From the cell containing the given text, extract its center point as (x, y) coordinate. 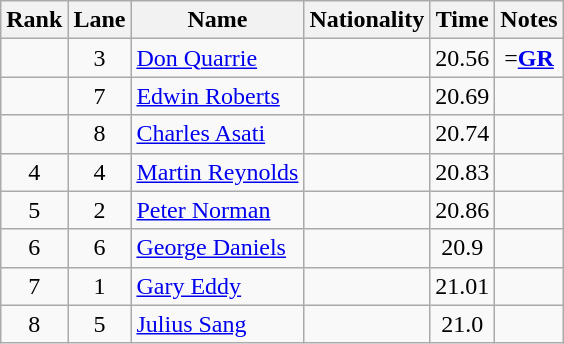
20.9 (462, 248)
3 (100, 58)
Nationality (367, 20)
20.56 (462, 58)
20.83 (462, 172)
20.69 (462, 96)
=GR (529, 58)
Time (462, 20)
21.0 (462, 324)
20.74 (462, 134)
George Daniels (218, 248)
Martin Reynolds (218, 172)
Edwin Roberts (218, 96)
2 (100, 210)
Charles Asati (218, 134)
21.01 (462, 286)
Don Quarrie (218, 58)
Peter Norman (218, 210)
1 (100, 286)
Julius Sang (218, 324)
Lane (100, 20)
20.86 (462, 210)
Rank (34, 20)
Gary Eddy (218, 286)
Name (218, 20)
Notes (529, 20)
